Search for the cell housing the specified text and yield its (X, Y) center coordinate. 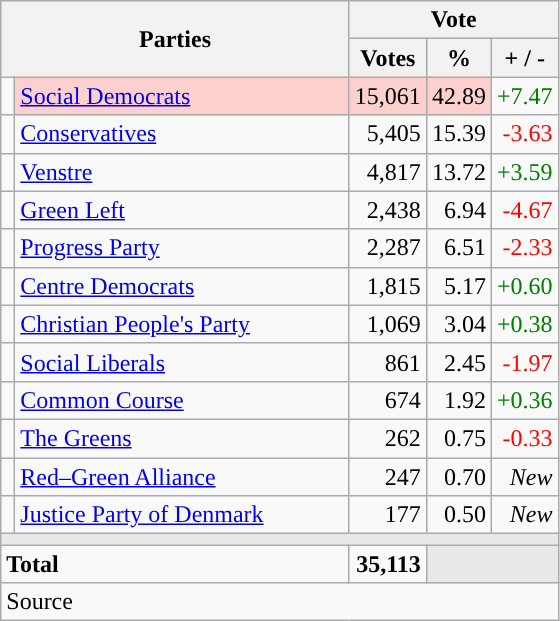
2.45 (458, 362)
2,438 (388, 210)
6.94 (458, 210)
Centre Democrats (182, 286)
Votes (388, 58)
Parties (176, 39)
4,817 (388, 172)
-4.67 (524, 210)
-2.33 (524, 248)
Common Course (182, 400)
+0.36 (524, 400)
1.92 (458, 400)
+0.60 (524, 286)
Total (176, 564)
Red–Green Alliance (182, 477)
-1.97 (524, 362)
674 (388, 400)
247 (388, 477)
Social Liberals (182, 362)
+ / - (524, 58)
262 (388, 438)
5,405 (388, 134)
-0.33 (524, 438)
0.75 (458, 438)
6.51 (458, 248)
-3.63 (524, 134)
42.89 (458, 96)
Christian People's Party (182, 324)
Green Left (182, 210)
13.72 (458, 172)
Conservatives (182, 134)
3.04 (458, 324)
0.50 (458, 515)
177 (388, 515)
861 (388, 362)
1,069 (388, 324)
+7.47 (524, 96)
+3.59 (524, 172)
2,287 (388, 248)
5.17 (458, 286)
15,061 (388, 96)
Justice Party of Denmark (182, 515)
The Greens (182, 438)
1,815 (388, 286)
Social Democrats (182, 96)
35,113 (388, 564)
Source (280, 602)
15.39 (458, 134)
0.70 (458, 477)
Venstre (182, 172)
Progress Party (182, 248)
+0.38 (524, 324)
Vote (454, 20)
% (458, 58)
